Return the [x, y] coordinate for the center point of the cell that contains the specified text.  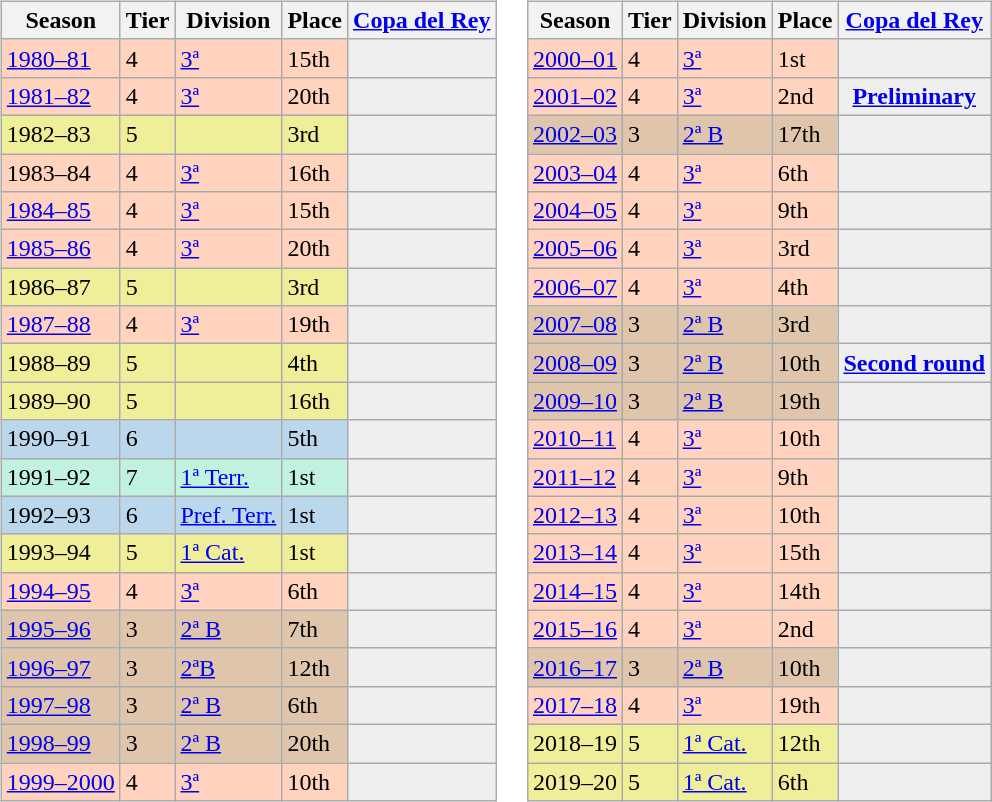
2011–12 [574, 477]
1997–98 [60, 705]
2007–08 [574, 325]
1983–84 [60, 173]
2019–20 [574, 781]
2016–17 [574, 667]
1982–83 [60, 134]
7th [315, 629]
1990–91 [60, 439]
Preliminary [914, 96]
2004–05 [574, 211]
2010–11 [574, 439]
1992–93 [60, 515]
Second round [914, 363]
2015–16 [574, 629]
1996–97 [60, 667]
14th [805, 591]
2005–06 [574, 249]
1988–89 [60, 363]
2014–15 [574, 591]
17th [805, 134]
2002–03 [574, 134]
1998–99 [60, 743]
2ªB [228, 667]
1987–88 [60, 325]
2013–14 [574, 553]
2009–10 [574, 401]
1995–96 [60, 629]
1985–86 [60, 249]
1981–82 [60, 96]
1ª Terr. [228, 477]
2018–19 [574, 743]
1991–92 [60, 477]
2003–04 [574, 173]
2000–01 [574, 58]
1984–85 [60, 211]
2017–18 [574, 705]
Pref. Terr. [228, 515]
1994–95 [60, 591]
1989–90 [60, 401]
2008–09 [574, 363]
5th [315, 439]
1999–2000 [60, 781]
2001–02 [574, 96]
1993–94 [60, 553]
7 [148, 477]
2012–13 [574, 515]
1980–81 [60, 58]
2006–07 [574, 287]
1986–87 [60, 287]
